Determine the [X, Y] coordinate at the center of the cell enclosing the given text.  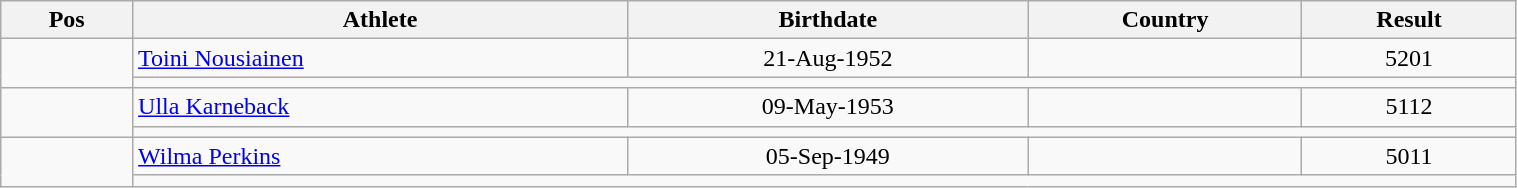
Ulla Karneback [380, 107]
Result [1409, 20]
21-Aug-1952 [828, 58]
Birthdate [828, 20]
Country [1165, 20]
5201 [1409, 58]
5011 [1409, 156]
Toini Nousiainen [380, 58]
05-Sep-1949 [828, 156]
09-May-1953 [828, 107]
Athlete [380, 20]
Pos [67, 20]
5112 [1409, 107]
Wilma Perkins [380, 156]
